Output the [X, Y] coordinate of the center of the cell containing the given text.  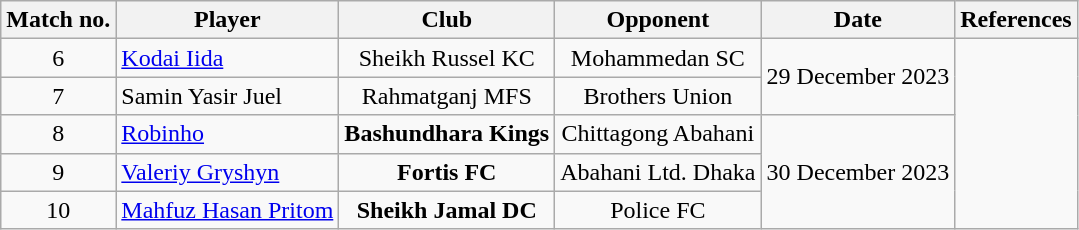
29 December 2023 [858, 77]
Sheikh Russel KC [447, 58]
Sheikh Jamal DC [447, 210]
Mahfuz Hasan Pritom [228, 210]
Bashundhara Kings [447, 134]
30 December 2023 [858, 172]
Mohammedan SC [658, 58]
Samin Yasir Juel [228, 96]
Brothers Union [658, 96]
Police FC [658, 210]
9 [58, 172]
Valeriy Gryshyn [228, 172]
Kodai Iida [228, 58]
Rahmatganj MFS [447, 96]
10 [58, 210]
Club [447, 20]
Abahani Ltd. Dhaka [658, 172]
Robinho [228, 134]
Fortis FC [447, 172]
References [1016, 20]
Match no. [58, 20]
Chittagong Abahani [658, 134]
7 [58, 96]
Player [228, 20]
Opponent [658, 20]
8 [58, 134]
6 [58, 58]
Date [858, 20]
